Extract the [X, Y] coordinate from the center of the cell holding the provided text.  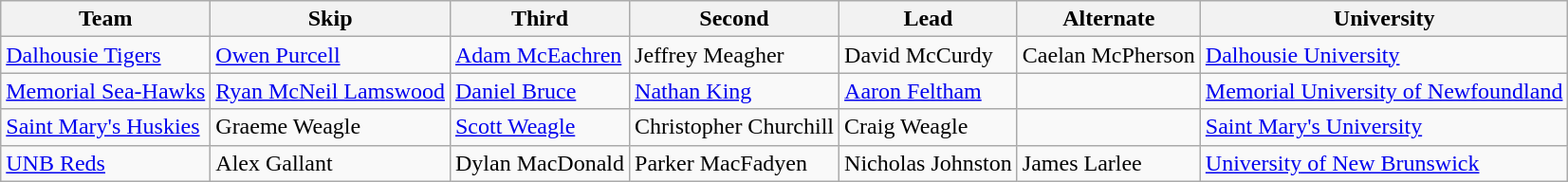
Adam McEachren [539, 55]
Third [539, 19]
University of New Brunswick [1384, 163]
Memorial Sea-Hawks [106, 91]
UNB Reds [106, 163]
Alex Gallant [330, 163]
Second [734, 19]
James Larlee [1108, 163]
Memorial University of Newfoundland [1384, 91]
Saint Mary's Huskies [106, 127]
University [1384, 19]
Nicholas Johnston [929, 163]
Dalhousie Tigers [106, 55]
Saint Mary's University [1384, 127]
David McCurdy [929, 55]
Parker MacFadyen [734, 163]
Dylan MacDonald [539, 163]
Jeffrey Meagher [734, 55]
Aaron Feltham [929, 91]
Scott Weagle [539, 127]
Craig Weagle [929, 127]
Graeme Weagle [330, 127]
Team [106, 19]
Lead [929, 19]
Owen Purcell [330, 55]
Skip [330, 19]
Alternate [1108, 19]
Christopher Churchill [734, 127]
Caelan McPherson [1108, 55]
Nathan King [734, 91]
Ryan McNeil Lamswood [330, 91]
Daniel Bruce [539, 91]
Dalhousie University [1384, 55]
